Search for the cell housing the specified text and yield its (X, Y) center coordinate. 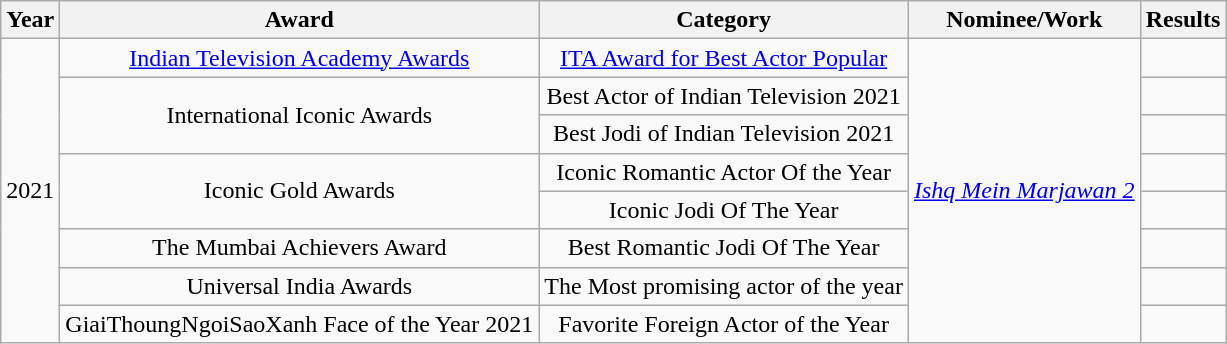
Results (1183, 20)
2021 (30, 191)
GiaiThoungNgoiSaoXanh Face of the Year 2021 (300, 324)
Iconic Romantic Actor Of the Year (724, 172)
The Mumbai Achievers Award (300, 248)
Favorite Foreign Actor of the Year (724, 324)
Best Actor of Indian Television 2021 (724, 96)
Universal India Awards (300, 286)
Iconic Gold Awards (300, 191)
Indian Television Academy Awards (300, 58)
International Iconic Awards (300, 115)
Year (30, 20)
Best Jodi of Indian Television 2021 (724, 134)
Nominee/Work (1024, 20)
Best Romantic Jodi Of The Year (724, 248)
Category (724, 20)
Iconic Jodi Of The Year (724, 210)
ITA Award for Best Actor Popular (724, 58)
Award (300, 20)
Ishq Mein Marjawan 2 (1024, 191)
The Most promising actor of the year (724, 286)
